Return the [x, y] coordinate for the center point of the cell that contains the specified text.  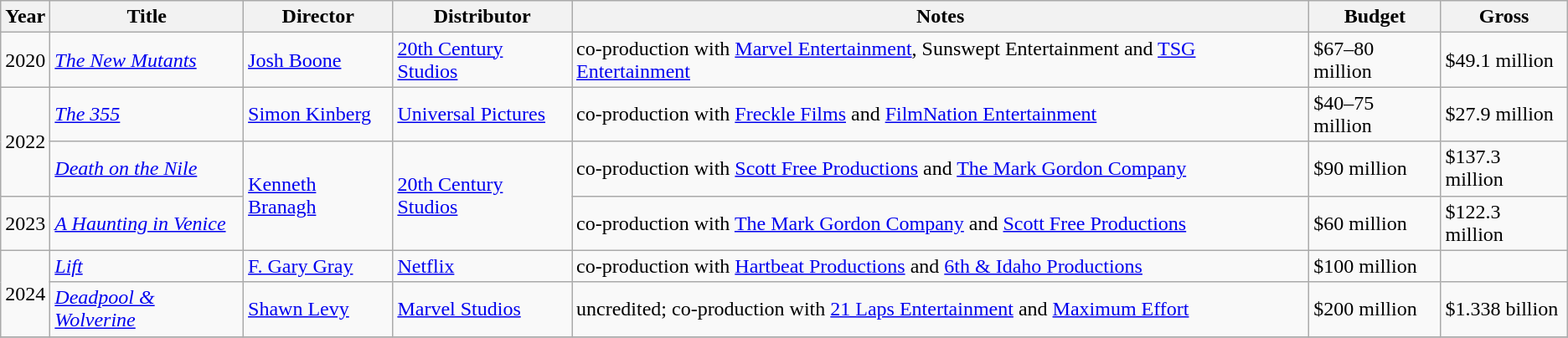
Shawn Levy [318, 310]
Josh Boone [318, 60]
$200 million [1375, 310]
$90 million [1375, 169]
co-production with Marvel Entertainment, Sunswept Entertainment and TSG Entertainment [940, 60]
Death on the Nile [147, 169]
co-production with Freckle Films and FilmNation Entertainment [940, 114]
Distributor [482, 17]
uncredited; co-production with 21 Laps Entertainment and Maximum Effort [940, 310]
2020 [25, 60]
$49.1 million [1504, 60]
Universal Pictures [482, 114]
Lift [147, 266]
Title [147, 17]
F. Gary Gray [318, 266]
$1.338 billion [1504, 310]
$100 million [1375, 266]
$60 million [1375, 223]
Gross [1504, 17]
$40–75 million [1375, 114]
The 355 [147, 114]
2022 [25, 141]
Notes [940, 17]
co-production with The Mark Gordon Company and Scott Free Productions [940, 223]
$67–80 million [1375, 60]
Kenneth Branagh [318, 196]
Budget [1375, 17]
The New Mutants [147, 60]
Deadpool & Wolverine [147, 310]
Netflix [482, 266]
$27.9 million [1504, 114]
Director [318, 17]
co-production with Scott Free Productions and The Mark Gordon Company [940, 169]
2024 [25, 293]
2023 [25, 223]
Simon Kinberg [318, 114]
$122.3 million [1504, 223]
$137.3 million [1504, 169]
Year [25, 17]
Marvel Studios [482, 310]
A Haunting in Venice [147, 223]
co-production with Hartbeat Productions and 6th & Idaho Productions [940, 266]
